Scan for the cell matching the given text and deliver its [X, Y] coordinate at center. 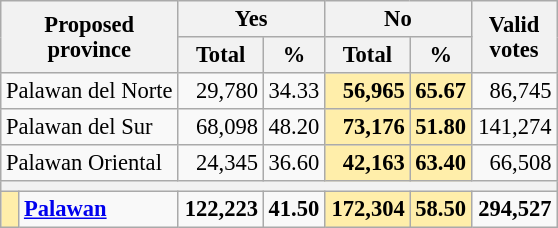
122,223 [221, 209]
34.33 [294, 91]
58.50 [440, 209]
Palawan [98, 209]
294,527 [514, 209]
51.80 [440, 127]
36.60 [294, 163]
No [398, 19]
48.20 [294, 127]
56,965 [368, 91]
141,274 [514, 127]
73,176 [368, 127]
29,780 [221, 91]
Palawan del Sur [90, 127]
68,098 [221, 127]
63.40 [440, 163]
Yes [252, 19]
86,745 [514, 91]
65.67 [440, 91]
42,163 [368, 163]
Valid votes [514, 37]
172,304 [368, 209]
41.50 [294, 209]
Proposedprovince [90, 37]
Palawan del Norte [90, 91]
Palawan Oriental [90, 163]
24,345 [221, 163]
66,508 [514, 163]
